Search for the cell housing the specified text and yield its [X, Y] center coordinate. 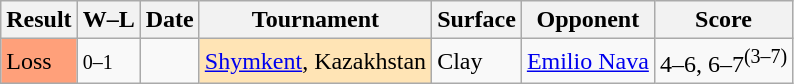
Opponent [588, 20]
4–6, 6–7(3–7) [723, 62]
Surface [477, 20]
Score [723, 20]
Result [39, 20]
Clay [477, 62]
Shymkent, Kazakhstan [315, 62]
Loss [39, 62]
Tournament [315, 20]
0–1 [108, 62]
Emilio Nava [588, 62]
W–L [108, 20]
Date [170, 20]
